Detect which cell encompasses the target text, then output its [x, y] center coordinate. 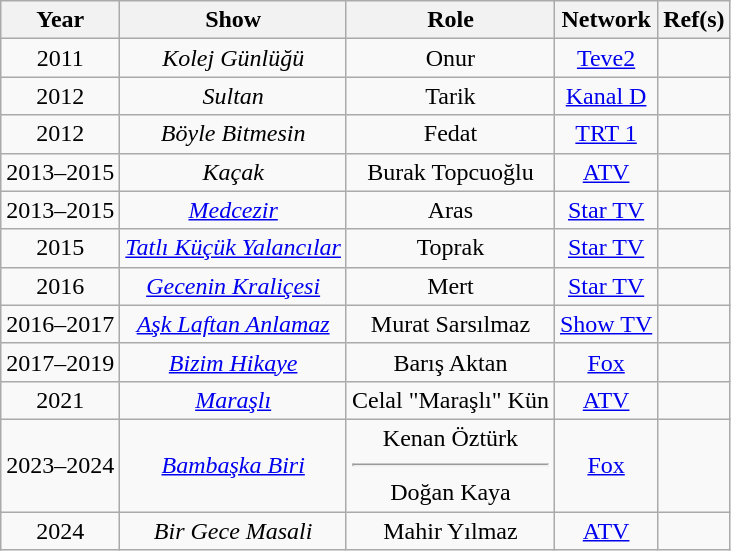
Ref(s) [694, 20]
Show [234, 20]
Bambaşka Biri [234, 465]
2017–2019 [60, 362]
2016 [60, 286]
Mert [450, 286]
Kolej Günlüğü [234, 58]
Aras [450, 210]
2021 [60, 400]
Medcezir [234, 210]
Tatlı Küçük Yalancılar [234, 248]
2024 [60, 531]
Maraşlı [234, 400]
Role [450, 20]
Celal "Maraşlı" Kün [450, 400]
Bizim Hikaye [234, 362]
Burak Topcuoğlu [450, 172]
Network [606, 20]
Barış Aktan [450, 362]
2015 [60, 248]
Fedat [450, 134]
Toprak [450, 248]
Kanal D [606, 96]
Aşk Laftan Anlamaz [234, 324]
Mahir Yılmaz [450, 531]
Sultan [234, 96]
Onur [450, 58]
Böyle Bitmesin [234, 134]
2016–2017 [60, 324]
TRT 1 [606, 134]
Tarik [450, 96]
Murat Sarsılmaz [450, 324]
Gecenin Kraliçesi [234, 286]
Bir Gece Masali [234, 531]
2011 [60, 58]
Year [60, 20]
Teve2 [606, 58]
Kaçak [234, 172]
2023–2024 [60, 465]
Show TV [606, 324]
Kenan Öztürk Doğan Kaya [450, 465]
